Return the [X, Y] coordinate for the center point of the cell that contains the specified text.  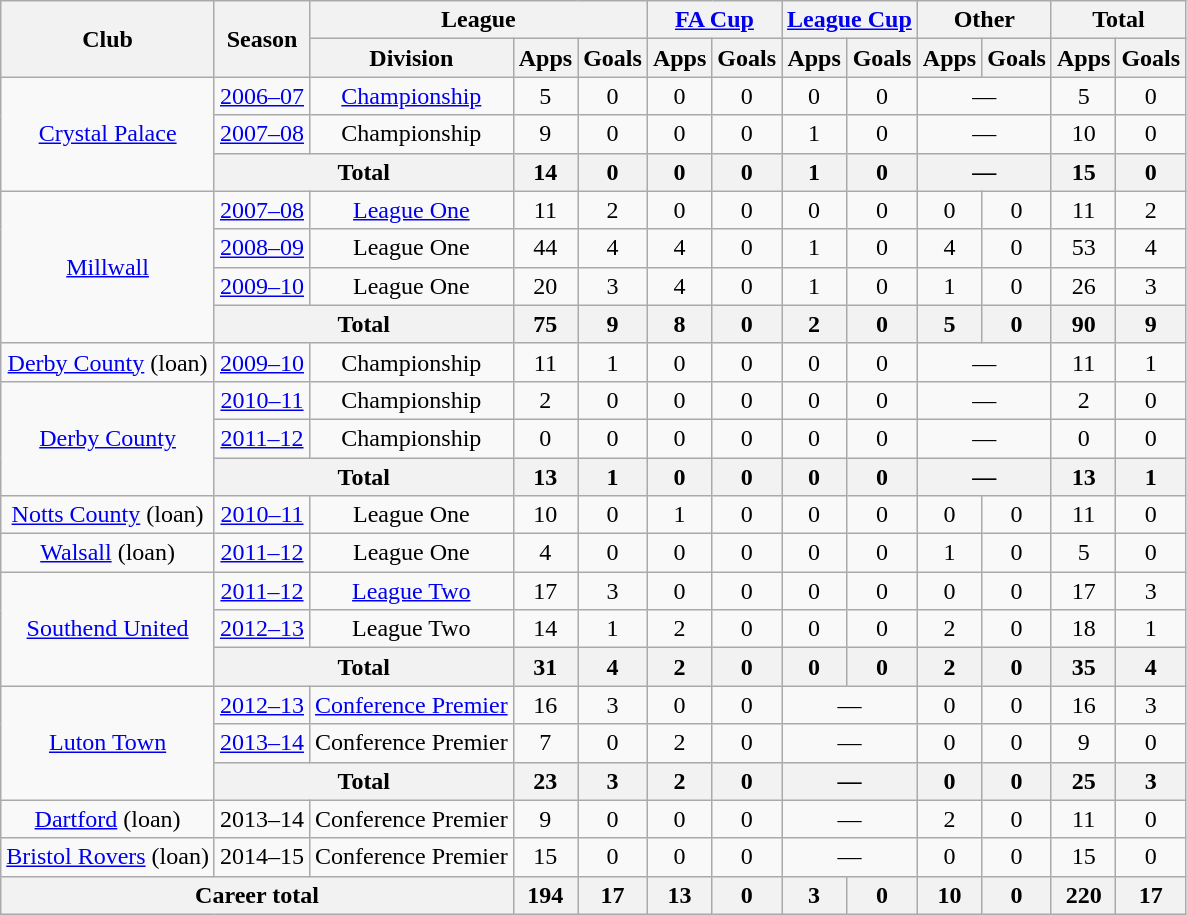
23 [545, 781]
25 [1083, 781]
18 [1083, 629]
Derby County (loan) [108, 362]
Walsall (loan) [108, 553]
Season [262, 39]
League Cup [850, 20]
35 [1083, 667]
2014–15 [262, 857]
53 [1083, 248]
Division [412, 58]
2008–09 [262, 248]
90 [1083, 324]
FA Cup [714, 20]
8 [679, 324]
Other [984, 20]
26 [1083, 286]
Millwall [108, 267]
20 [545, 286]
2006–07 [262, 96]
League [479, 20]
7 [545, 743]
Club [108, 39]
Luton Town [108, 743]
44 [545, 248]
Derby County [108, 438]
75 [545, 324]
Career total [257, 895]
31 [545, 667]
Dartford (loan) [108, 819]
194 [545, 895]
Crystal Palace [108, 134]
Notts County (loan) [108, 515]
Southend United [108, 629]
Bristol Rovers (loan) [108, 857]
220 [1083, 895]
